Return [X, Y] of the center of cell containing provided text 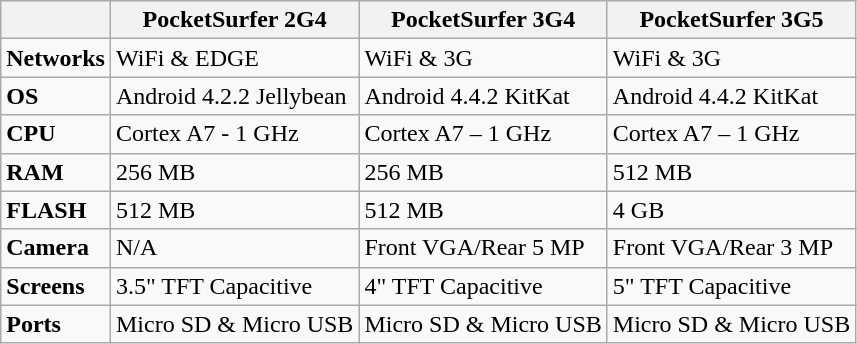
OS [56, 96]
RAM [56, 172]
Camera [56, 248]
Android 4.2.2 Jellybean [234, 96]
WiFi & EDGE [234, 58]
Networks [56, 58]
PocketSurfer 3G4 [483, 20]
Screens [56, 286]
3.5" TFT Capacitive [234, 286]
4" TFT Capacitive [483, 286]
Front VGA/Rear 3 MP [731, 248]
FLASH [56, 210]
4 GB [731, 210]
N/A [234, 248]
CPU [56, 134]
Cortex A7 - 1 GHz [234, 134]
PocketSurfer 2G4 [234, 20]
5" TFT Capacitive [731, 286]
PocketSurfer 3G5 [731, 20]
Ports [56, 324]
Front VGA/Rear 5 MP [483, 248]
